Search for the cell housing the specified text and yield its [x, y] center coordinate. 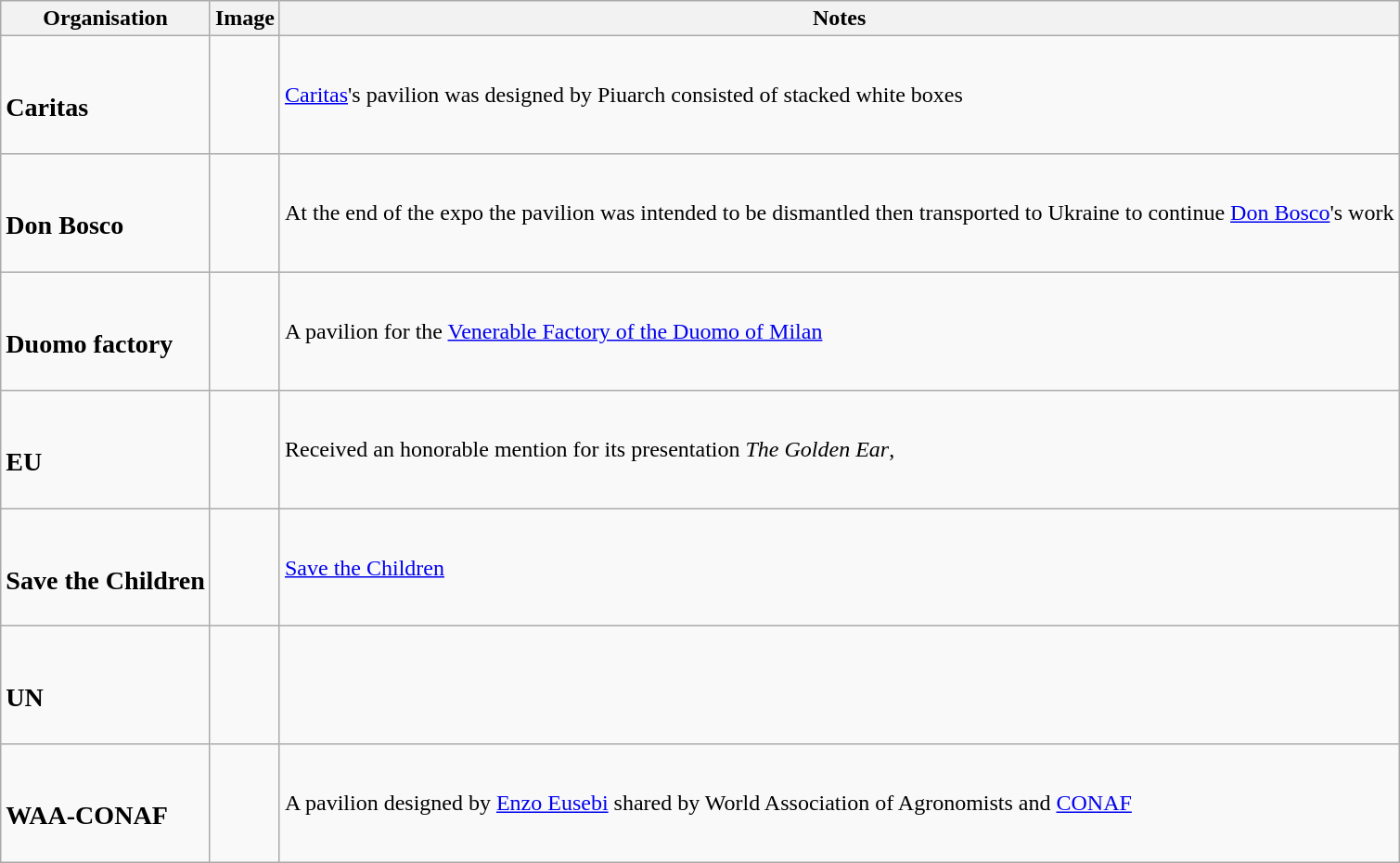
Notes [839, 19]
At the end of the expo the pavilion was intended to be dismantled then transported to Ukraine to continue Don Bosco's work [839, 213]
EU [106, 449]
Caritas [106, 95]
A pavilion for the Venerable Factory of the Duomo of Milan [839, 330]
Organisation [106, 19]
WAA-CONAF [106, 804]
Received an honorable mention for its presentation The Golden Ear, [839, 449]
Image [245, 19]
Caritas's pavilion was designed by Piuarch consisted of stacked white boxes [839, 95]
UN [106, 685]
Don Bosco [106, 213]
A pavilion designed by Enzo Eusebi shared by World Association of Agronomists and CONAF [839, 804]
Duomo factory [106, 330]
